Find where the given text appears and provide that cell's center as [x, y] coordinate. 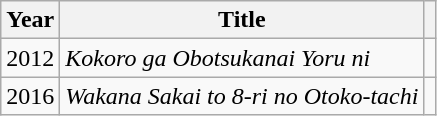
Kokoro ga Obotsukanai Yoru ni [242, 58]
Title [242, 20]
Year [30, 20]
Wakana Sakai to 8-ri no Otoko-tachi [242, 96]
2012 [30, 58]
2016 [30, 96]
